Scan for the cell matching the given text and deliver its (X, Y) coordinate at center. 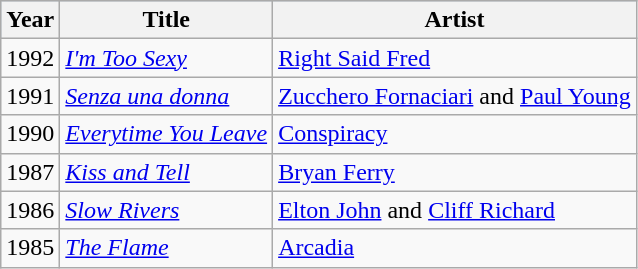
Kiss and Tell (166, 172)
I'm Too Sexy (166, 58)
1991 (30, 96)
Elton John and Cliff Richard (455, 210)
Year (30, 20)
Right Said Fred (455, 58)
Title (166, 20)
1987 (30, 172)
Conspiracy (455, 134)
Everytime You Leave (166, 134)
Zucchero Fornaciari and Paul Young (455, 96)
The Flame (166, 248)
Senza una donna (166, 96)
Arcadia (455, 248)
Bryan Ferry (455, 172)
1985 (30, 248)
1992 (30, 58)
1986 (30, 210)
1990 (30, 134)
Slow Rivers (166, 210)
Artist (455, 20)
